Pinpoint the cell where the given text exists, returning its (x, y) midpoint coordinate. 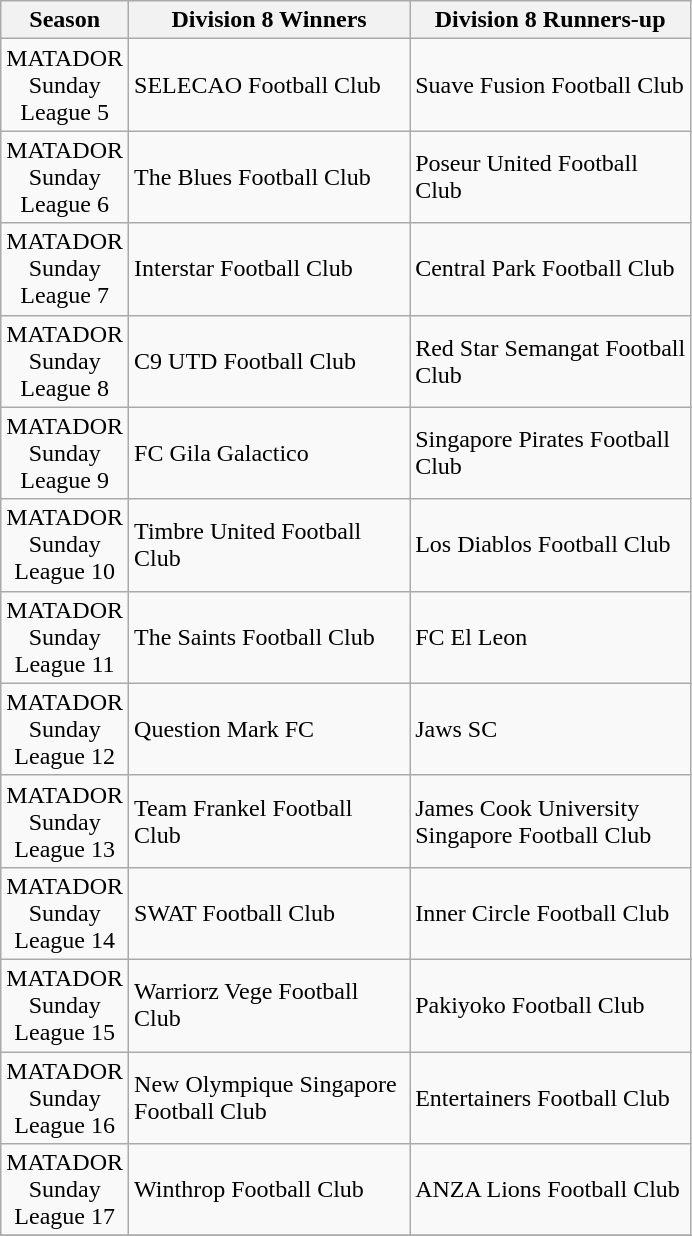
Warriorz Vege Football Club (270, 1005)
Question Mark FC (270, 729)
ANZA Lions Football Club (550, 1190)
MATADOR Sunday League 13 (65, 821)
New Olympique Singapore Football Club (270, 1098)
Los Diablos Football Club (550, 545)
Suave Fusion Football Club (550, 85)
James Cook University Singapore Football Club (550, 821)
Entertainers Football Club (550, 1098)
Inner Circle Football Club (550, 913)
Season (65, 20)
The Blues Football Club (270, 177)
MATADOR Sunday League 11 (65, 637)
Timbre United Football Club (270, 545)
Winthrop Football Club (270, 1190)
SWAT Football Club (270, 913)
C9 UTD Football Club (270, 361)
Jaws SC (550, 729)
MATADOR Sunday League 9 (65, 453)
MATADOR Sunday League 15 (65, 1005)
MATADOR Sunday League 10 (65, 545)
MATADOR Sunday League 6 (65, 177)
FC El Leon (550, 637)
MATADOR Sunday League 12 (65, 729)
The Saints Football Club (270, 637)
Division 8 Winners (270, 20)
Singapore Pirates Football Club (550, 453)
Pakiyoko Football Club (550, 1005)
MATADOR Sunday League 7 (65, 269)
Interstar Football Club (270, 269)
MATADOR Sunday League 8 (65, 361)
Red Star Semangat Football Club (550, 361)
Division 8 Runners-up (550, 20)
FC Gila Galactico (270, 453)
MATADOR Sunday League 5 (65, 85)
MATADOR Sunday League 17 (65, 1190)
Team Frankel Football Club (270, 821)
SELECAO Football Club (270, 85)
MATADOR Sunday League 16 (65, 1098)
Central Park Football Club (550, 269)
Poseur United Football Club (550, 177)
MATADOR Sunday League 14 (65, 913)
